Identify which cell holds the provided text, then report its (x, y) central coordinate. 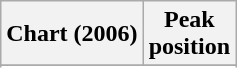
Peakposition (189, 34)
Chart (2006) (72, 34)
